Identify which cell holds the provided text, then report its (X, Y) central coordinate. 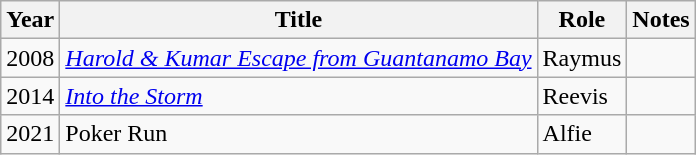
Reevis (582, 96)
Harold & Kumar Escape from Guantanamo Bay (298, 58)
Into the Storm (298, 96)
2008 (30, 58)
Alfie (582, 134)
Year (30, 20)
Raymus (582, 58)
Role (582, 20)
Title (298, 20)
Notes (661, 20)
2021 (30, 134)
2014 (30, 96)
Poker Run (298, 134)
